Provide the [X, Y] coordinate of the cell's center where the given text is located.  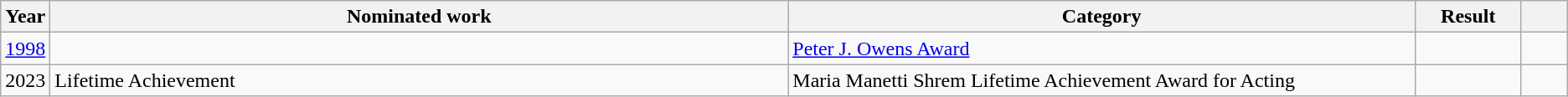
Lifetime Achievement [419, 80]
2023 [25, 80]
Category [1102, 17]
Year [25, 17]
Maria Manetti Shrem Lifetime Achievement Award for Acting [1102, 80]
Result [1467, 17]
Nominated work [419, 17]
1998 [25, 48]
Peter J. Owens Award [1102, 48]
